Output the (X, Y) coordinate of the center of the cell containing the given text.  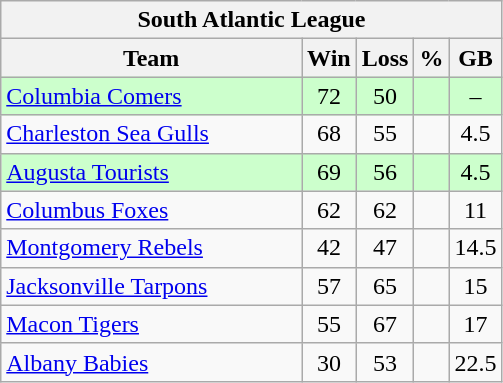
17 (476, 324)
22.5 (476, 362)
42 (330, 248)
Montgomery Rebels (152, 248)
72 (330, 96)
68 (330, 134)
Jacksonville Tarpons (152, 286)
65 (385, 286)
50 (385, 96)
Albany Babies (152, 362)
14.5 (476, 248)
56 (385, 172)
Charleston Sea Gulls (152, 134)
69 (330, 172)
GB (476, 58)
30 (330, 362)
47 (385, 248)
Columbus Foxes (152, 210)
67 (385, 324)
11 (476, 210)
57 (330, 286)
– (476, 96)
15 (476, 286)
Augusta Tourists (152, 172)
South Atlantic League (252, 20)
Columbia Comers (152, 96)
53 (385, 362)
Team (152, 58)
Win (330, 58)
Loss (385, 58)
% (432, 58)
Macon Tigers (152, 324)
